Scan for the cell matching the given text and deliver its [X, Y] coordinate at center. 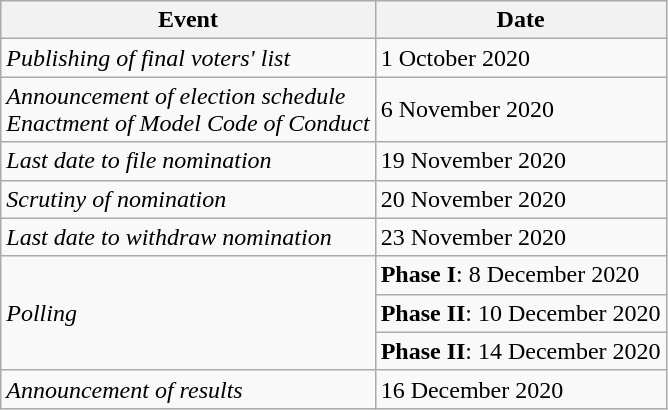
19 November 2020 [520, 161]
Last date to withdraw nomination [188, 237]
Publishing of final voters' list [188, 58]
Last date to file nomination [188, 161]
1 October 2020 [520, 58]
Polling [188, 313]
Phase II: 14 December 2020 [520, 351]
16 December 2020 [520, 389]
Date [520, 20]
20 November 2020 [520, 199]
23 November 2020 [520, 237]
Phase II: 10 December 2020 [520, 313]
Announcement of election scheduleEnactment of Model Code of Conduct [188, 110]
Phase I: 8 December 2020 [520, 275]
6 November 2020 [520, 110]
Announcement of results [188, 389]
Event [188, 20]
Scrutiny of nomination [188, 199]
